Locate the cell with the specified text and output its [X, Y] center coordinate. 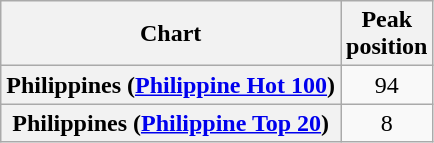
Peak position [387, 34]
Philippines (Philippine Top 20) [171, 123]
8 [387, 123]
Philippines (Philippine Hot 100) [171, 85]
Chart [171, 34]
94 [387, 85]
